Detect which cell encompasses the target text, then output its [X, Y] center coordinate. 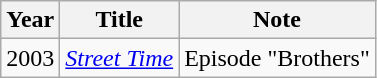
Street Time [120, 58]
Year [30, 20]
Episode "Brothers" [278, 58]
Title [120, 20]
2003 [30, 58]
Note [278, 20]
